Extract the (X, Y) coordinate from the center of the cell holding the provided text.  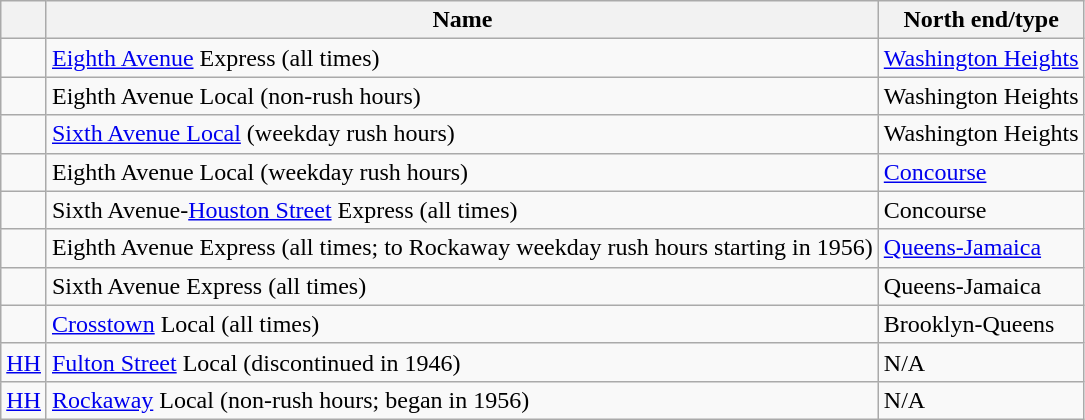
Fulton Street Local (discontinued in 1946) (462, 362)
Eighth Avenue Express (all times) (462, 58)
Crosstown Local (all times) (462, 324)
Eighth Avenue Express (all times; to Rockaway weekday rush hours starting in 1956) (462, 248)
Sixth Avenue Local (weekday rush hours) (462, 134)
Eighth Avenue Local (non-rush hours) (462, 96)
Brooklyn-Queens (981, 324)
Name (462, 20)
Eighth Avenue Local (weekday rush hours) (462, 172)
Rockaway Local (non-rush hours; began in 1956) (462, 400)
Sixth Avenue Express (all times) (462, 286)
Sixth Avenue-Houston Street Express (all times) (462, 210)
North end/type (981, 20)
